Capture the cell that displays the provided text and extract its (x, y) central coordinate. 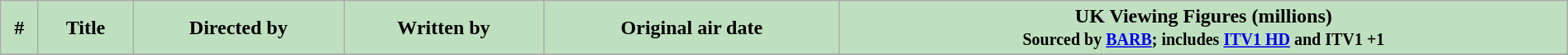
UK Viewing Figures (millions) Sourced by BARB; includes ITV1 HD and ITV1 +1 (1203, 28)
Written by (444, 28)
Directed by (238, 28)
# (20, 28)
Title (86, 28)
Original air date (691, 28)
